Detect which cell encompasses the target text, then output its [x, y] center coordinate. 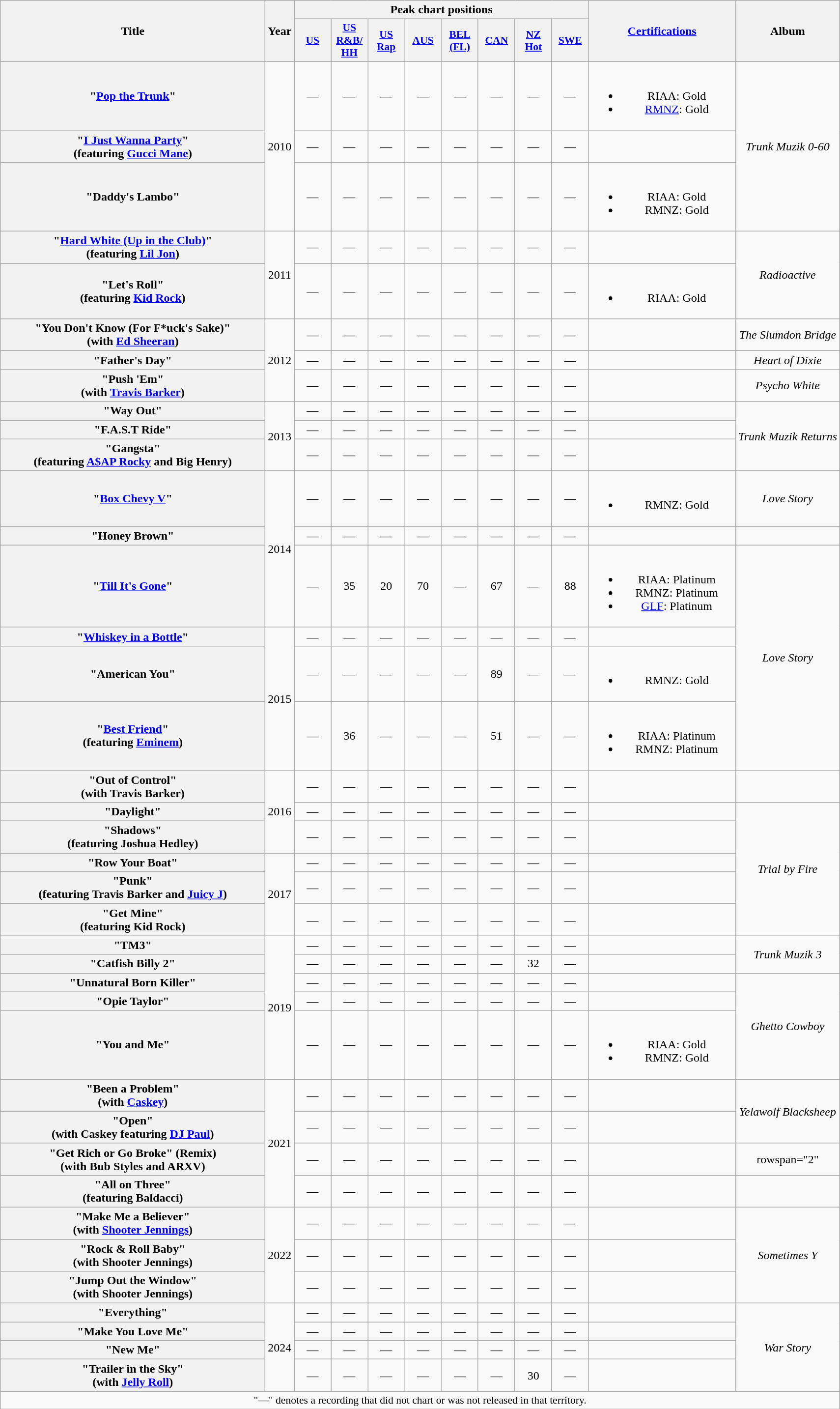
NZHot [533, 40]
"Way Out" [133, 411]
BEL (FL) [460, 40]
"Trailer in the Sky"(with Jelly Roll) [133, 1375]
"You Don't Know (For F*uck's Sake)"(with Ed Sheeran) [133, 335]
"Hard White (Up in the Club)"(featuring Lil Jon) [133, 248]
AUS [423, 40]
"Opie Taylor" [133, 1001]
"Jump Out the Window"(with Shooter Jennings) [133, 1288]
"All on Three"(featuring Baldacci) [133, 1191]
51 [496, 736]
Radioactive [787, 275]
RIAA: PlatinumRMNZ: PlatinumGLF: Platinum [662, 586]
"Till It's Gone" [133, 586]
Heart of Dixie [787, 360]
"Out of Control"(with Travis Barker) [133, 786]
"Let's Roll"(featuring Kid Rock) [133, 291]
US [312, 40]
"I Just Wanna Party"(featuring Gucci Mane) [133, 146]
rowspan="2" [787, 1159]
2010 [280, 146]
"Rock & Roll Baby"(with Shooter Jennings) [133, 1255]
"Everything" [133, 1313]
2012 [280, 360]
"F.A.S.T Ride" [133, 430]
2017 [280, 894]
USR&B/HH [350, 40]
Album [787, 31]
RIAA: PlatinumRMNZ: Platinum [662, 736]
2015 [280, 699]
"Make You Love Me" [133, 1331]
2024 [280, 1348]
Year [280, 31]
2022 [280, 1255]
"American You" [133, 673]
20 [386, 586]
2011 [280, 275]
"Get Rich or Go Broke" (Remix)(with Bub Styles and ARXV) [133, 1159]
"Honey Brown" [133, 536]
Certifications [662, 31]
Peak chart positions [441, 10]
88 [570, 586]
Trial by Fire [787, 869]
30 [533, 1375]
32 [533, 964]
"New Me" [133, 1350]
Ghetto Cowboy [787, 1026]
USRap [386, 40]
70 [423, 586]
2019 [280, 1007]
67 [496, 586]
"Box Chevy V" [133, 498]
The Slumdon Bridge [787, 335]
SWE [570, 40]
2014 [280, 549]
Trunk Muzik 3 [787, 954]
"Punk"(featuring Travis Barker and Juicy J) [133, 888]
"Father's Day" [133, 360]
"Open"(with Caskey featuring DJ Paul) [133, 1127]
"Daddy's Lambo" [133, 197]
"Shadows"(featuring Joshua Hedley) [133, 837]
89 [496, 673]
Trunk Muzik 0-60 [787, 146]
"Get Mine"(featuring Kid Rock) [133, 920]
Psycho White [787, 385]
"Gangsta"(featuring A$AP Rocky and Big Henry) [133, 455]
"Row Your Boat" [133, 863]
2016 [280, 812]
"Best Friend"(featuring Eminem) [133, 736]
"Make Me a Believer"(with Shooter Jennings) [133, 1223]
"—" denotes a recording that did not chart or was not released in that territory. [420, 1400]
Sometimes Y [787, 1255]
RIAA: Gold [662, 291]
"Pop the Trunk" [133, 96]
36 [350, 736]
"Been a Problem"(with Caskey) [133, 1095]
"Push 'Em"(with Travis Barker) [133, 385]
Title [133, 31]
2013 [280, 436]
Trunk Muzik Returns [787, 436]
35 [350, 586]
"Daylight" [133, 812]
"TM3" [133, 945]
War Story [787, 1348]
2021 [280, 1143]
"Whiskey in a Bottle" [133, 636]
"Catfish Billy 2" [133, 964]
CAN [496, 40]
"Unnatural Born Killer" [133, 982]
"You and Me" [133, 1045]
Yelawolf Blacksheep [787, 1111]
